Extract the (x, y) coordinate from the center of the cell holding the provided text.  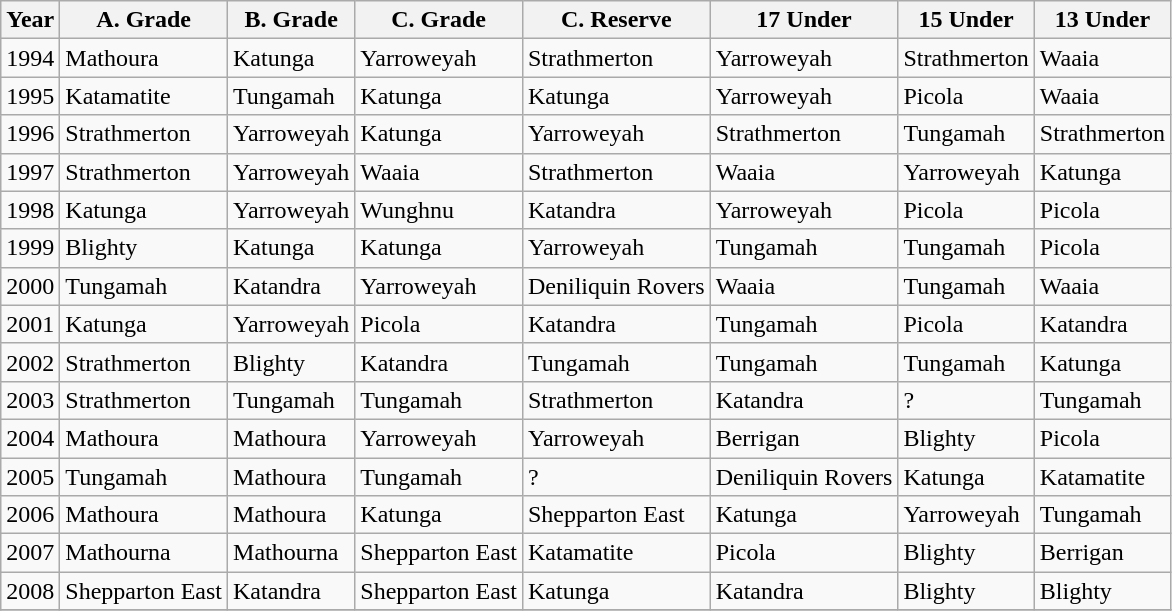
2000 (30, 286)
2006 (30, 515)
2007 (30, 553)
1996 (30, 134)
2004 (30, 438)
1997 (30, 172)
1999 (30, 248)
1998 (30, 210)
C. Grade (439, 20)
1995 (30, 96)
C. Reserve (616, 20)
2001 (30, 324)
Year (30, 20)
1994 (30, 58)
B. Grade (292, 20)
2008 (30, 591)
2002 (30, 362)
15 Under (966, 20)
2003 (30, 400)
13 Under (1102, 20)
17 Under (804, 20)
A. Grade (144, 20)
2005 (30, 477)
Wunghnu (439, 210)
